Return the [X, Y] coordinate for the center point of the cell that contains the specified text.  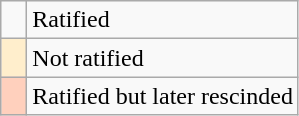
Ratified but later rescinded [163, 96]
Ratified [163, 20]
Not ratified [163, 58]
